For the text-containing cell, return its midpoint in [X, Y] coordinate format. 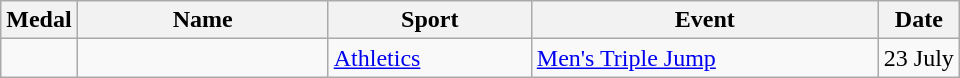
Name [202, 20]
23 July [918, 58]
Men's Triple Jump [704, 58]
Sport [430, 20]
Event [704, 20]
Date [918, 20]
Medal [39, 20]
Athletics [430, 58]
